Locate the cell with the specified text and output its [x, y] center coordinate. 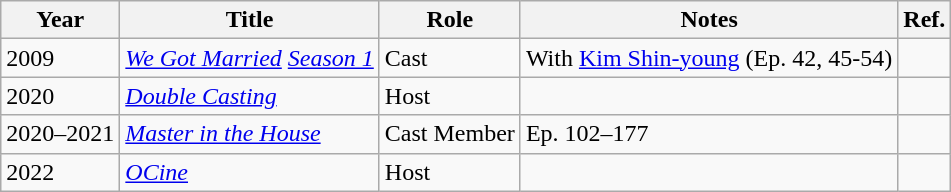
Role [450, 20]
2020–2021 [60, 134]
2020 [60, 96]
Ref. [924, 20]
OCine [250, 172]
Master in the House [250, 134]
Cast Member [450, 134]
Cast [450, 58]
Ep. 102–177 [708, 134]
Double Casting [250, 96]
2009 [60, 58]
With Kim Shin-young (Ep. 42, 45-54) [708, 58]
2022 [60, 172]
Year [60, 20]
We Got Married Season 1 [250, 58]
Notes [708, 20]
Title [250, 20]
